Detect which cell encompasses the target text, then output its [X, Y] center coordinate. 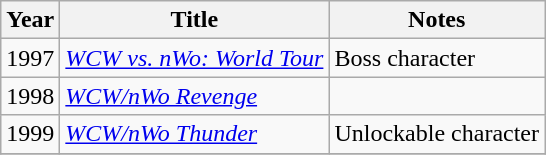
WCW vs. nWo: World Tour [194, 58]
1999 [30, 134]
Boss character [437, 58]
Notes [437, 20]
1998 [30, 96]
1997 [30, 58]
WCW/nWo Thunder [194, 134]
Year [30, 20]
Title [194, 20]
Unlockable character [437, 134]
WCW/nWo Revenge [194, 96]
